Capture the cell that displays the provided text and extract its [X, Y] central coordinate. 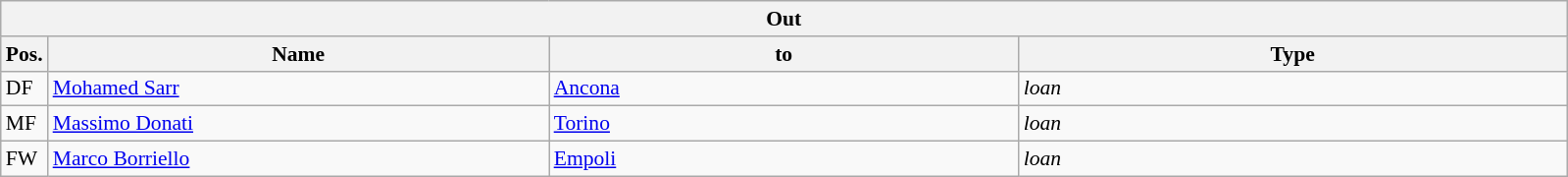
Type [1292, 54]
Torino [784, 124]
Marco Borriello [298, 159]
MF [25, 124]
Mohamed Sarr [298, 88]
FW [25, 159]
Pos. [25, 54]
Massimo Donati [298, 124]
Name [298, 54]
Ancona [784, 88]
Out [784, 19]
DF [25, 88]
to [784, 54]
Empoli [784, 159]
